Determine the [X, Y] coordinate at the center of the cell enclosing the given text.  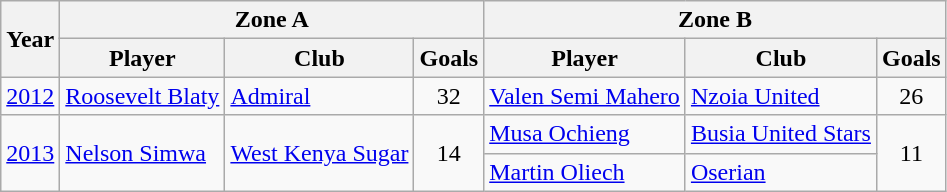
Zone A [272, 20]
Nelson Simwa [142, 153]
West Kenya Sugar [320, 153]
32 [449, 96]
26 [911, 96]
14 [449, 153]
2013 [30, 153]
Musa Ochieng [585, 134]
2012 [30, 96]
Nzoia United [780, 96]
Admiral [320, 96]
Zone B [715, 20]
Oserian [780, 172]
Year [30, 39]
Valen Semi Mahero [585, 96]
11 [911, 153]
Martin Oliech [585, 172]
Roosevelt Blaty [142, 96]
Busia United Stars [780, 134]
